For the text-containing cell, return its midpoint in (x, y) coordinate format. 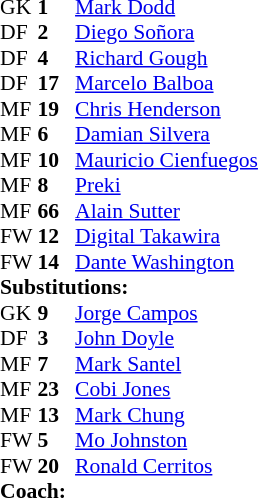
Mark Santel (166, 364)
Substitutions: (129, 287)
Ronald Cerritos (166, 466)
10 (57, 160)
Chris Henderson (166, 109)
19 (57, 109)
6 (57, 135)
Diego Soñora (166, 33)
66 (57, 211)
John Doyle (166, 339)
Cobi Jones (166, 389)
13 (57, 415)
5 (57, 441)
12 (57, 237)
Damian Silvera (166, 135)
7 (57, 364)
8 (57, 185)
2 (57, 33)
14 (57, 262)
Jorge Campos (166, 313)
GK (19, 313)
20 (57, 466)
17 (57, 83)
Digital Takawira (166, 237)
Mo Johnston (166, 441)
3 (57, 339)
4 (57, 58)
Alain Sutter (166, 211)
Preki (166, 185)
23 (57, 389)
Mauricio Cienfuegos (166, 160)
Dante Washington (166, 262)
Mark Chung (166, 415)
Richard Gough (166, 58)
Marcelo Balboa (166, 83)
9 (57, 313)
